Extract the (x, y) coordinate from the center of the cell holding the provided text.  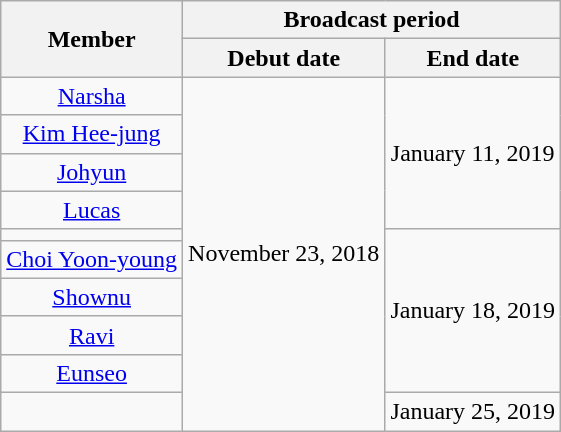
November 23, 2018 (284, 254)
Eunseo (92, 373)
Johyun (92, 172)
Member (92, 39)
Broadcast period (372, 20)
Ravi (92, 335)
Kim Hee-jung (92, 134)
January 18, 2019 (473, 310)
January 11, 2019 (473, 153)
Choi Yoon-young (92, 259)
Lucas (92, 210)
Shownu (92, 297)
January 25, 2019 (473, 411)
Debut date (284, 58)
Narsha (92, 96)
End date (473, 58)
